For the text-containing cell, return its midpoint in (x, y) coordinate format. 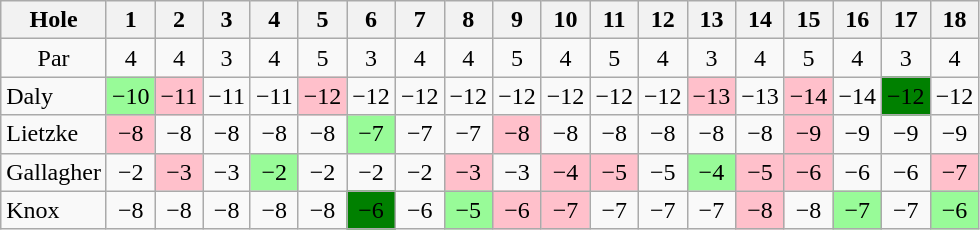
18 (954, 20)
13 (712, 20)
15 (808, 20)
7 (420, 20)
Hole (54, 20)
10 (566, 20)
12 (662, 20)
6 (372, 20)
11 (614, 20)
16 (858, 20)
9 (518, 20)
2 (179, 20)
1 (130, 20)
8 (468, 20)
14 (760, 20)
Par (54, 58)
−10 (130, 96)
Knox (54, 210)
Lietzke (54, 134)
Daly (54, 96)
Gallagher (54, 172)
17 (906, 20)
